Search for the cell housing the specified text and yield its [X, Y] center coordinate. 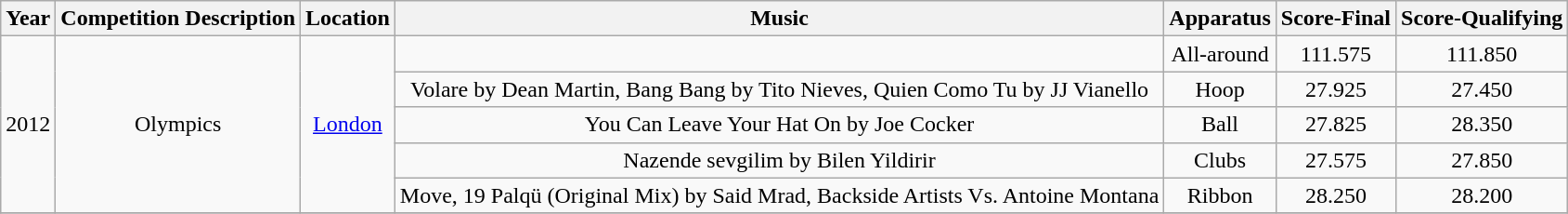
London [348, 125]
28.200 [1482, 195]
27.450 [1482, 89]
Competition Description [178, 19]
111.850 [1482, 54]
You Can Leave Your Hat On by Joe Cocker [780, 125]
Year [28, 19]
27.850 [1482, 160]
All-around [1220, 54]
Volare by Dean Martin, Bang Bang by Tito Nieves, Quien Como Tu by JJ Vianello [780, 89]
Apparatus [1220, 19]
Olympics [178, 125]
Move, 19 Palqü (Original Mix) by Said Mrad, Backside Artists Vs. Antoine Montana [780, 195]
Clubs [1220, 160]
Nazende sevgilim by Bilen Yildirir [780, 160]
2012 [28, 125]
111.575 [1335, 54]
Music [780, 19]
27.575 [1335, 160]
28.250 [1335, 195]
Ball [1220, 125]
27.925 [1335, 89]
28.350 [1482, 125]
Score-Qualifying [1482, 19]
Ribbon [1220, 195]
27.825 [1335, 125]
Hoop [1220, 89]
Score-Final [1335, 19]
Location [348, 19]
